Find where the given text appears and provide that cell's center as [x, y] coordinate. 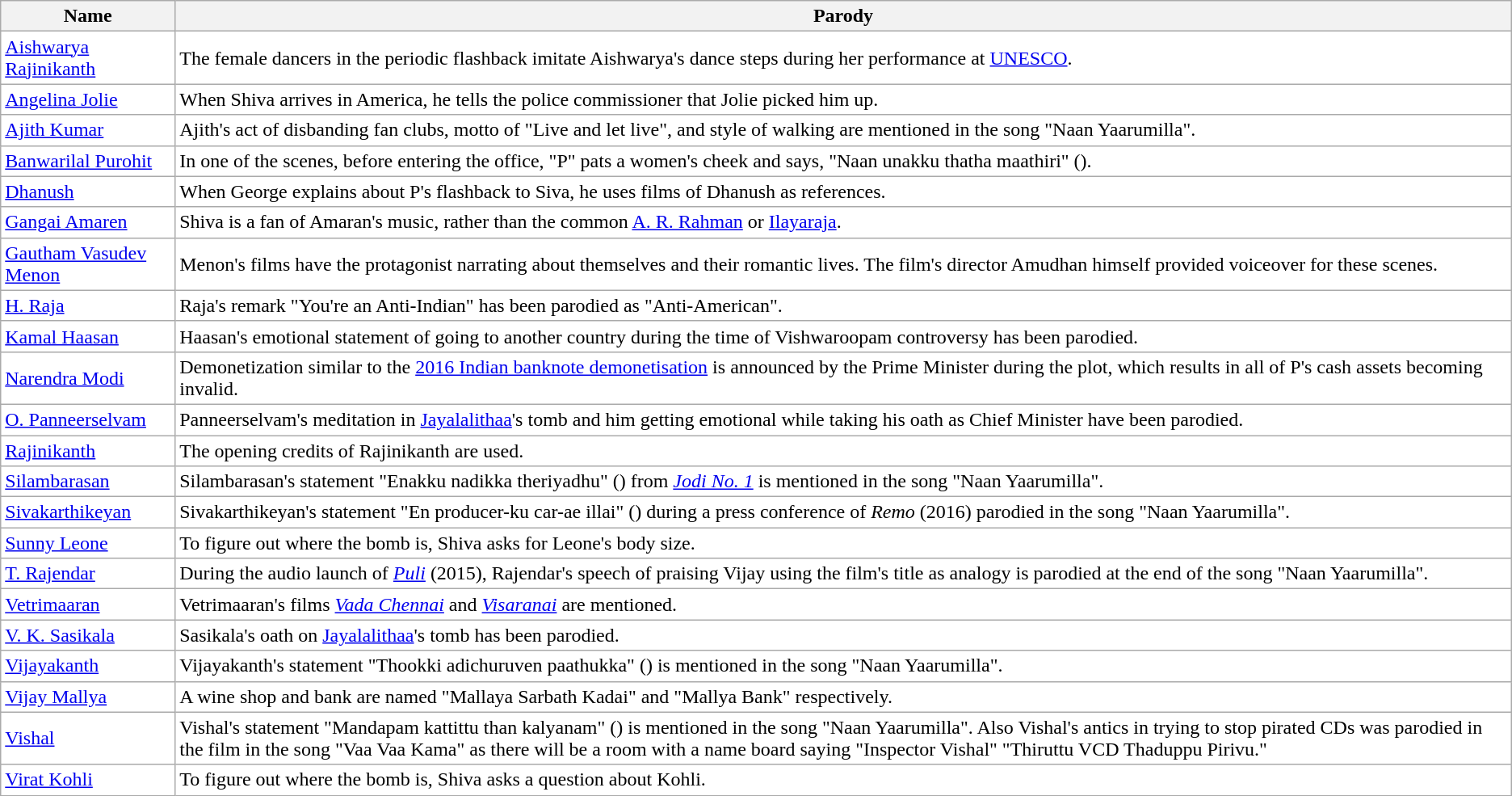
V. K. Sasikala [88, 635]
When George explains about P's flashback to Siva, he uses films of Dhanush as references. [843, 192]
Sivakarthikeyan [88, 512]
Banwarilal Purohit [88, 161]
When Shiva arrives in America, he tells the police commissioner that Jolie picked him up. [843, 99]
Parody [843, 16]
Haasan's emotional statement of going to another country during the time of Vishwaroopam controversy has been parodied. [843, 336]
Kamal Haasan [88, 336]
Silambarasan's statement "Enakku nadikka theriyadhu" () from Jodi No. 1 is mentioned in the song "Naan Yaarumilla". [843, 482]
Vetrimaaran [88, 604]
In one of the scenes, before entering the office, "P" pats a women's cheek and says, "Naan unakku thatha maathiri" (). [843, 161]
Gautham Vasudev Menon [88, 263]
Name [88, 16]
Rajinikanth [88, 450]
Vetrimaaran's films Vada Chennai and Visaranai are mentioned. [843, 604]
H. Raja [88, 305]
Panneerselvam's meditation in Jayalalithaa's tomb and him getting emotional while taking his oath as Chief Minister have been parodied. [843, 419]
Virat Kohli [88, 780]
Narendra Modi [88, 378]
Aishwarya Rajinikanth [88, 58]
Vijayakanth [88, 666]
To figure out where the bomb is, Shiva asks for Leone's body size. [843, 543]
Angelina Jolie [88, 99]
Vijay Mallya [88, 697]
Vijayakanth's statement "Thookki adichuruven paathukka" () is mentioned in the song "Naan Yaarumilla". [843, 666]
A wine shop and bank are named "Mallaya Sarbath Kadai" and "Mallya Bank" respectively. [843, 697]
The opening credits of Rajinikanth are used. [843, 450]
O. Panneerselvam [88, 419]
The female dancers in the periodic flashback imitate Aishwarya's dance steps during her performance at UNESCO. [843, 58]
Ajith Kumar [88, 130]
Vishal [88, 739]
Sasikala's oath on Jayalalithaa's tomb has been parodied. [843, 635]
To figure out where the bomb is, Shiva asks a question about Kohli. [843, 780]
Sivakarthikeyan's statement "En producer-ku car-ae illai" () during a press conference of Remo (2016) parodied in the song "Naan Yaarumilla". [843, 512]
T. Rajendar [88, 574]
Dhanush [88, 192]
Silambarasan [88, 482]
Sunny Leone [88, 543]
Shiva is a fan of Amaran's music, rather than the common A. R. Rahman or Ilayaraja. [843, 222]
Raja's remark "You're an Anti-Indian" has been parodied as "Anti-American". [843, 305]
Gangai Amaren [88, 222]
Ajith's act of disbanding fan clubs, motto of "Live and let live", and style of walking are mentioned in the song "Naan Yaarumilla". [843, 130]
